Search for the cell housing the specified text and yield its [x, y] center coordinate. 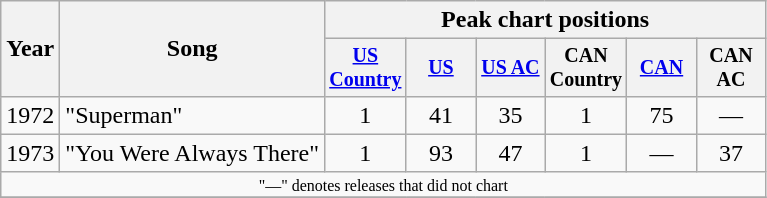
CAN AC [730, 68]
Year [30, 49]
Song [192, 49]
US [440, 68]
75 [662, 115]
Peak chart positions [546, 20]
47 [510, 153]
"You Were Always There" [192, 153]
US Country [366, 68]
"Superman" [192, 115]
41 [440, 115]
US AC [510, 68]
CAN Country [586, 68]
1973 [30, 153]
"—" denotes releases that did not chart [384, 184]
35 [510, 115]
1972 [30, 115]
93 [440, 153]
CAN [662, 68]
37 [730, 153]
